Output the [x, y] coordinate of the center of the cell containing the given text.  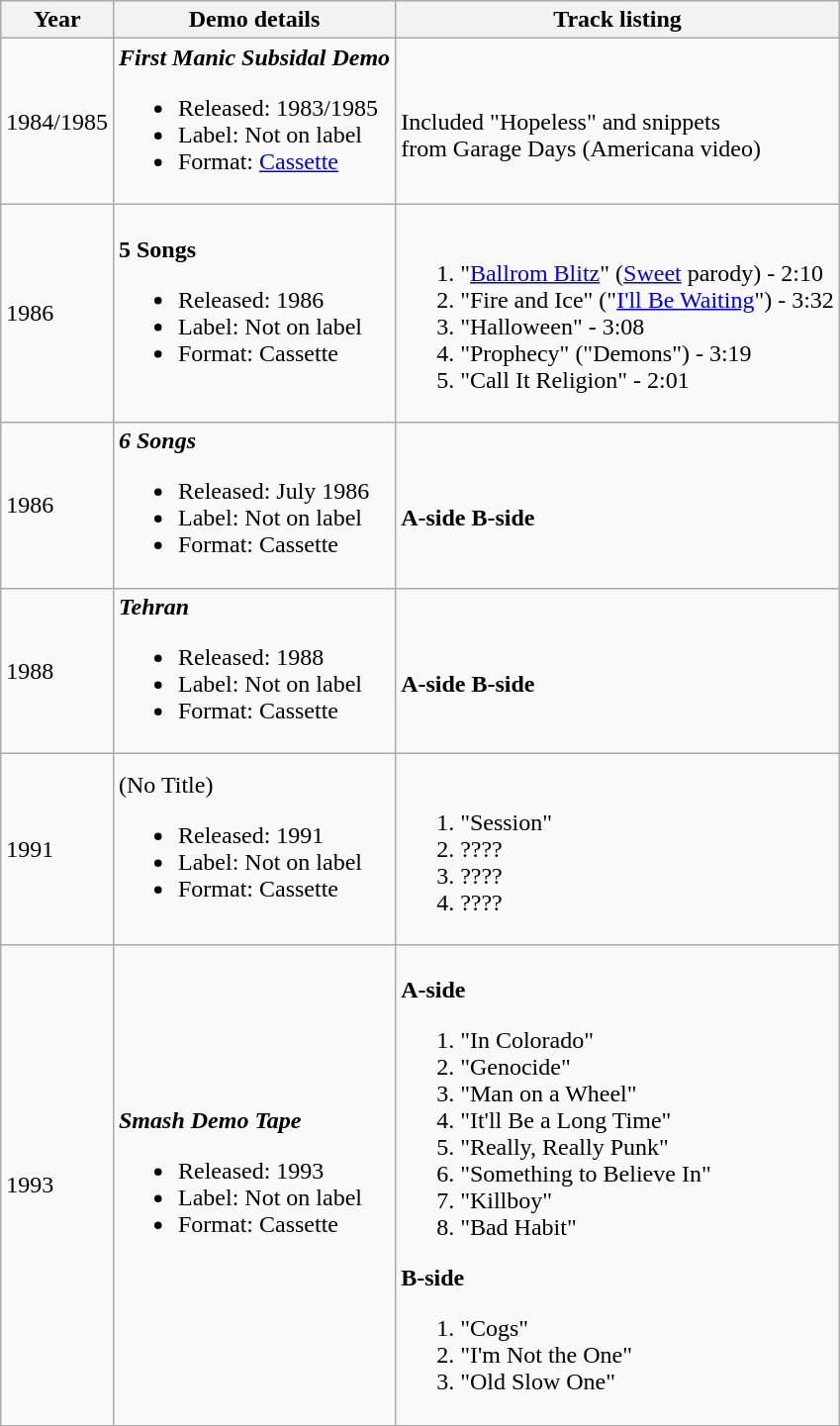
TehranReleased: 1988Label: Not on labelFormat: Cassette [253, 671]
First Manic Subsidal DemoReleased: 1983/1985Label: Not on labelFormat: Cassette [253, 121]
1984/1985 [57, 121]
Smash Demo TapeReleased: 1993Label: Not on labelFormat: Cassette [253, 1186]
(No Title)Released: 1991Label: Not on labelFormat: Cassette [253, 849]
"Ballrom Blitz" (Sweet parody) - 2:10"Fire and Ice" ("I'll Be Waiting") - 3:32"Halloween" - 3:08"Prophecy" ("Demons") - 3:19"Call It Religion" - 2:01 [617, 313]
1991 [57, 849]
1993 [57, 1186]
"Session"???????????? [617, 849]
Year [57, 20]
5 SongsReleased: 1986Label: Not on labelFormat: Cassette [253, 313]
6 SongsReleased: July 1986Label: Not on labelFormat: Cassette [253, 505]
Demo details [253, 20]
1988 [57, 671]
Track listing [617, 20]
Included "Hopeless" and snippetsfrom Garage Days (Americana video) [617, 121]
